Output the [X, Y] coordinate of the center of the cell containing the given text.  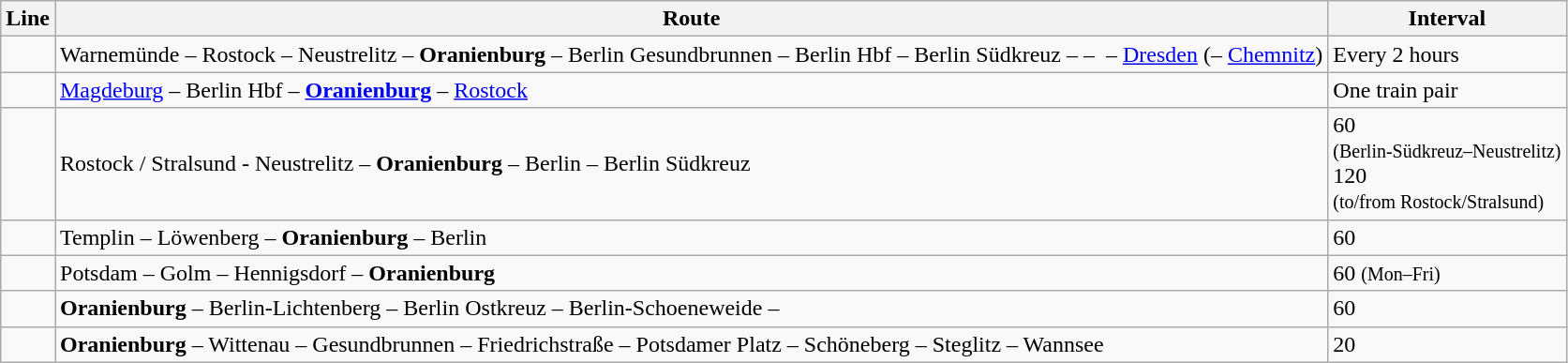
Warnemünde – Rostock – Neustrelitz – Oranienburg – Berlin Gesundbrunnen – Berlin Hbf – Berlin Südkreuz – – – Dresden (– Chemnitz) [691, 54]
Oranienburg – Wittenau – Gesundbrunnen – Friedrichstraße – Potsdamer Platz – Schöneberg – Steglitz – Wannsee [691, 344]
60(Berlin-Südkreuz–Neustrelitz)120(to/from Rostock/Stralsund) [1447, 163]
20 [1447, 344]
60 (Mon–Fri) [1447, 273]
Route [691, 19]
Oranienburg – Berlin-Lichtenberg – Berlin Ostkreuz – Berlin-Schoeneweide – [691, 309]
Potsdam – Golm – Hennigsdorf – Oranienburg [691, 273]
Interval [1447, 19]
Every 2 hours [1447, 54]
Line [28, 19]
Rostock / Stralsund - Neustrelitz – Oranienburg – Berlin – Berlin Südkreuz [691, 163]
Templin – Löwenberg – Oranienburg – Berlin [691, 237]
Magdeburg – Berlin Hbf – Oranienburg – Rostock [691, 90]
One train pair [1447, 90]
